For the text-containing cell, return its midpoint in [x, y] coordinate format. 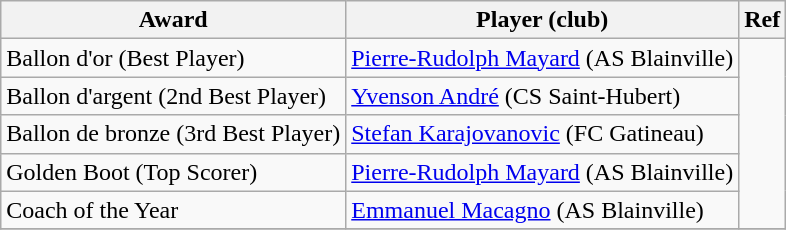
Golden Boot (Top Scorer) [174, 172]
Ballon d'or (Best Player) [174, 58]
Ref [762, 20]
Player (club) [542, 20]
Emmanuel Macagno (AS Blainville) [542, 210]
Award [174, 20]
Yvenson André (CS Saint-Hubert) [542, 96]
Stefan Karajovanovic (FC Gatineau) [542, 134]
Ballon de bronze (3rd Best Player) [174, 134]
Coach of the Year [174, 210]
Ballon d'argent (2nd Best Player) [174, 96]
